Capture the cell that displays the provided text and extract its [X, Y] central coordinate. 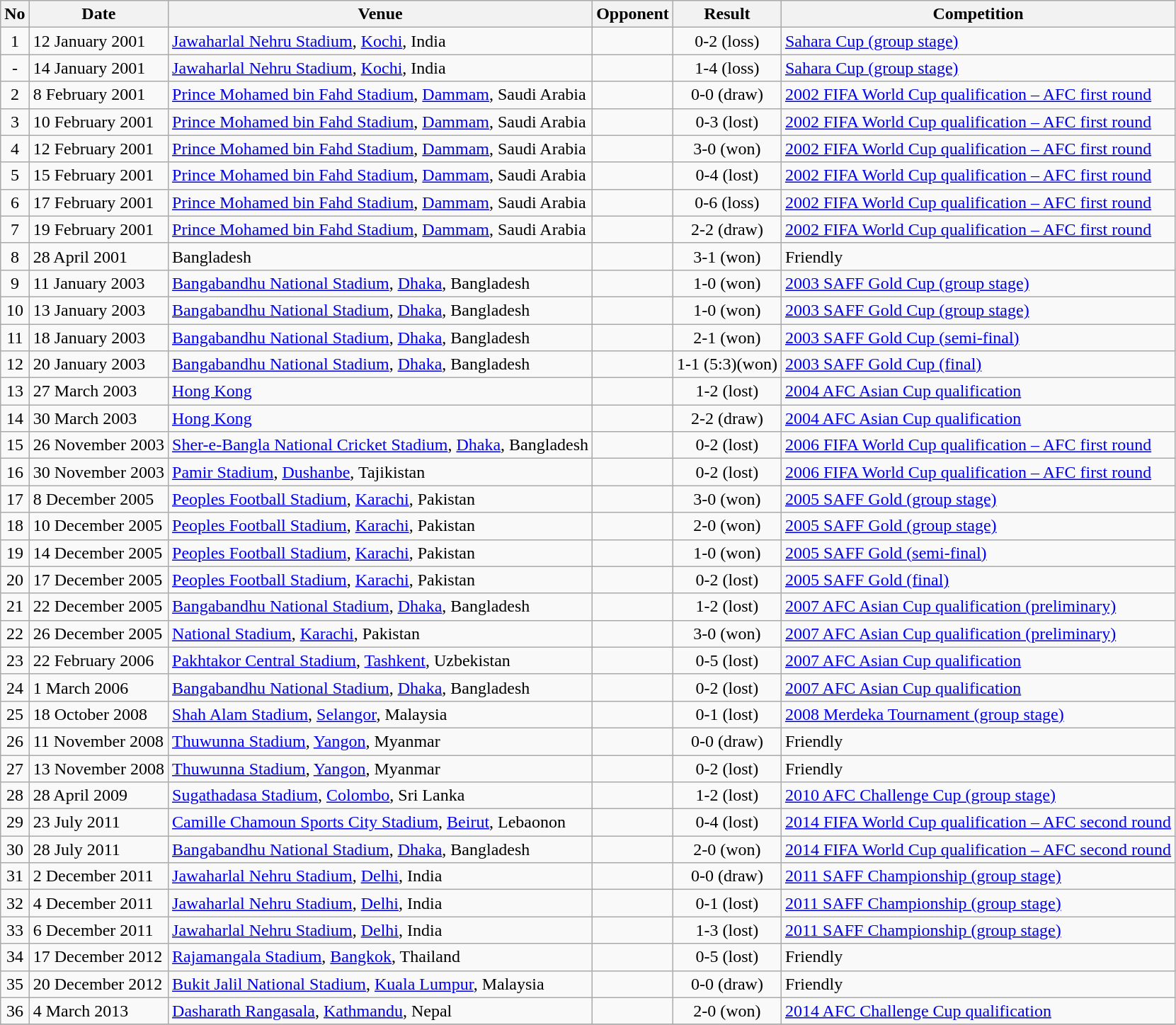
23 [15, 660]
20 December 2012 [98, 984]
12 February 2001 [98, 149]
6 [15, 202]
Pakhtakor Central Stadium, Tashkent, Uzbekistan [381, 660]
31 [15, 876]
Camille Chamoun Sports City Stadium, Beirut, Lebaonon [381, 823]
1-4 (loss) [726, 68]
2003 SAFF Gold Cup (semi-final) [978, 338]
1-1 (5:3)(won) [726, 365]
0-3 (lost) [726, 122]
2005 SAFF Gold (final) [978, 580]
27 March 2003 [98, 391]
Competition [978, 14]
Date [98, 14]
17 December 2005 [98, 580]
4 [15, 149]
28 July 2011 [98, 849]
Bangladesh [381, 256]
19 February 2001 [98, 229]
18 October 2008 [98, 714]
2014 AFC Challenge Cup qualification [978, 1011]
20 [15, 580]
17 December 2012 [98, 957]
30 March 2003 [98, 418]
14 December 2005 [98, 553]
Pamir Stadium, Dushanbe, Tajikistan [381, 472]
3 [15, 122]
Sugathadasa Stadium, Colombo, Sri Lanka [381, 796]
33 [15, 930]
22 February 2006 [98, 660]
30 November 2003 [98, 472]
Bukit Jalil National Stadium, Kuala Lumpur, Malaysia [381, 984]
8 December 2005 [98, 499]
23 July 2011 [98, 823]
4 December 2011 [98, 903]
0-2 (loss) [726, 41]
35 [15, 984]
12 [15, 365]
6 December 2011 [98, 930]
9 [15, 283]
0-6 (loss) [726, 202]
8 [15, 256]
11 January 2003 [98, 283]
21 [15, 607]
- [15, 68]
14 [15, 418]
Rajamangala Stadium, Bangkok, Thailand [381, 957]
18 January 2003 [98, 338]
Result [726, 14]
5 [15, 176]
Dasharath Rangasala, Kathmandu, Nepal [381, 1011]
28 April 2009 [98, 796]
26 [15, 741]
14 January 2001 [98, 68]
2010 AFC Challenge Cup (group stage) [978, 796]
22 December 2005 [98, 607]
2 [15, 95]
13 November 2008 [98, 768]
2 December 2011 [98, 876]
7 [15, 229]
11 [15, 338]
1 March 2006 [98, 687]
Sher-e-Bangla National Cricket Stadium, Dhaka, Bangladesh [381, 445]
2005 SAFF Gold (semi-final) [978, 553]
20 January 2003 [98, 365]
32 [15, 903]
1 [15, 41]
25 [15, 714]
13 [15, 391]
10 [15, 310]
3-1 (won) [726, 256]
Shah Alam Stadium, Selangor, Malaysia [381, 714]
24 [15, 687]
15 [15, 445]
No [15, 14]
26 December 2005 [98, 634]
17 February 2001 [98, 202]
8 February 2001 [98, 95]
10 February 2001 [98, 122]
2008 Merdeka Tournament (group stage) [978, 714]
2003 SAFF Gold Cup (final) [978, 365]
2-1 (won) [726, 338]
27 [15, 768]
26 November 2003 [98, 445]
4 March 2013 [98, 1011]
28 [15, 796]
18 [15, 526]
30 [15, 849]
13 January 2003 [98, 310]
Venue [381, 14]
16 [15, 472]
22 [15, 634]
28 April 2001 [98, 256]
12 January 2001 [98, 41]
10 December 2005 [98, 526]
17 [15, 499]
36 [15, 1011]
11 November 2008 [98, 741]
34 [15, 957]
National Stadium, Karachi, Pakistan [381, 634]
19 [15, 553]
29 [15, 823]
15 February 2001 [98, 176]
Opponent [633, 14]
1-3 (lost) [726, 930]
